Search for the cell housing the specified text and yield its [X, Y] center coordinate. 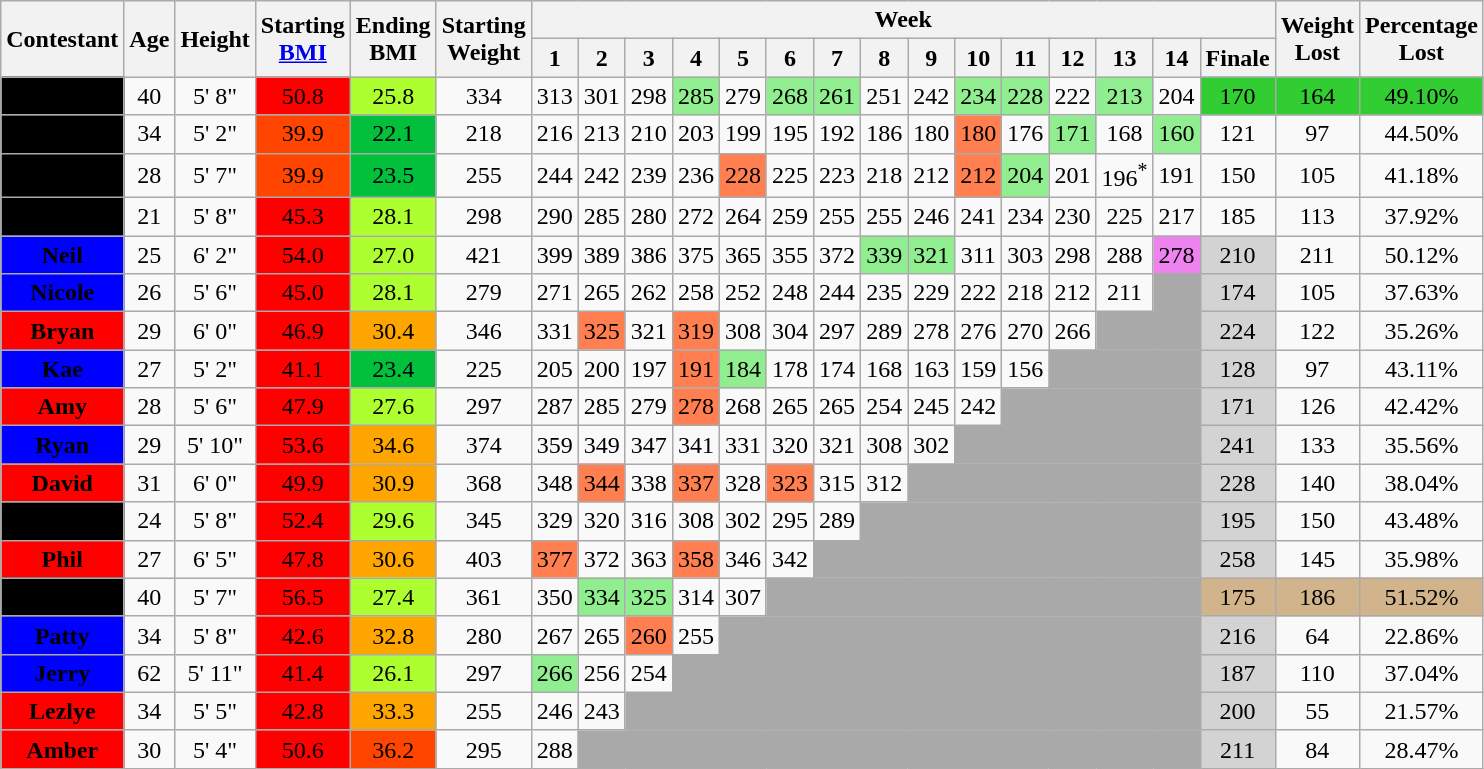
32.8 [393, 635]
10 [978, 58]
235 [884, 293]
49.10% [1422, 96]
45.3 [302, 217]
267 [554, 635]
WeightLost [1317, 39]
56.5 [302, 597]
42.6 [302, 635]
27.0 [393, 255]
Phil [62, 559]
386 [648, 255]
312 [884, 483]
374 [484, 445]
Contestant [62, 39]
Ryan [62, 445]
5' 5" [215, 711]
5 [742, 58]
156 [1026, 369]
361 [484, 597]
313 [554, 96]
260 [648, 635]
248 [790, 293]
64 [1317, 635]
47.9 [302, 407]
25 [150, 255]
23.4 [393, 369]
205 [554, 369]
140 [1317, 483]
30.4 [393, 331]
5' 10" [215, 445]
203 [696, 134]
22.1 [393, 134]
307 [742, 597]
8 [884, 58]
252 [742, 293]
301 [602, 96]
31 [150, 483]
50.6 [302, 749]
50.8 [302, 96]
328 [742, 483]
377 [554, 559]
349 [602, 445]
311 [978, 255]
303 [1026, 255]
50.12% [1422, 255]
262 [648, 293]
36.2 [393, 749]
272 [696, 217]
256 [602, 673]
185 [1238, 217]
Height [215, 39]
Lezlye [62, 711]
128 [1238, 369]
14 [1176, 58]
Julie [62, 134]
342 [790, 559]
21 [150, 217]
159 [978, 369]
192 [838, 134]
Hollie [62, 176]
271 [554, 293]
160 [1176, 134]
358 [696, 559]
Neil [62, 255]
52.4 [302, 521]
261 [838, 96]
339 [884, 255]
290 [554, 217]
Bryan [62, 331]
StartingBMI [302, 39]
35.56% [1422, 445]
Jim [62, 597]
5' 11" [215, 673]
84 [1317, 749]
28.47% [1422, 749]
30.6 [393, 559]
24 [150, 521]
230 [1072, 217]
170 [1238, 96]
126 [1317, 407]
Jez [62, 521]
224 [1238, 331]
341 [696, 445]
47.8 [302, 559]
264 [742, 217]
27.6 [393, 407]
347 [648, 445]
145 [1317, 559]
338 [648, 483]
403 [484, 559]
13 [1124, 58]
236 [696, 176]
6' 2" [215, 255]
44.50% [1422, 134]
178 [790, 369]
37.92% [1422, 217]
StartingWeight [484, 39]
359 [554, 445]
Amber [62, 749]
46.9 [302, 331]
11 [1026, 58]
33.3 [393, 711]
42.42% [1422, 407]
229 [932, 293]
6 [790, 58]
348 [554, 483]
Patty [62, 635]
27.4 [393, 597]
4 [696, 58]
121 [1238, 134]
368 [484, 483]
365 [742, 255]
163 [932, 369]
41.1 [302, 369]
12 [1072, 58]
287 [554, 407]
176 [1026, 134]
329 [554, 521]
217 [1176, 217]
53.6 [302, 445]
Isabeau [62, 217]
Age [150, 39]
315 [838, 483]
319 [696, 331]
Week [903, 20]
Nicole [62, 293]
42.8 [302, 711]
21.57% [1422, 711]
38.04% [1422, 483]
345 [484, 521]
David [62, 483]
43.11% [1422, 369]
EndingBMI [393, 39]
41.18% [1422, 176]
245 [932, 407]
304 [790, 331]
363 [648, 559]
Kae [62, 369]
Bill [62, 96]
375 [696, 255]
6' 5" [215, 559]
Amy [62, 407]
199 [742, 134]
314 [696, 597]
Jerry [62, 673]
35.26% [1422, 331]
45.0 [302, 293]
113 [1317, 217]
1 [554, 58]
421 [484, 255]
110 [1317, 673]
270 [1026, 331]
PercentageLost [1422, 39]
197 [648, 369]
239 [648, 176]
35.98% [1422, 559]
29.6 [393, 521]
243 [602, 711]
9 [932, 58]
49.9 [302, 483]
164 [1317, 96]
51.52% [1422, 597]
337 [696, 483]
316 [648, 521]
Finale [1238, 58]
54.0 [302, 255]
34.6 [393, 445]
389 [602, 255]
25.8 [393, 96]
7 [838, 58]
122 [1317, 331]
399 [554, 255]
251 [884, 96]
26.1 [393, 673]
355 [790, 255]
187 [1238, 673]
30.9 [393, 483]
175 [1238, 597]
30 [150, 749]
23.5 [393, 176]
41.4 [302, 673]
37.63% [1422, 293]
3 [648, 58]
323 [790, 483]
223 [838, 176]
259 [790, 217]
196* [1124, 176]
344 [602, 483]
2 [602, 58]
62 [150, 673]
276 [978, 331]
201 [1072, 176]
133 [1317, 445]
350 [554, 597]
55 [1317, 711]
5' 4" [215, 749]
37.04% [1422, 673]
43.48% [1422, 521]
22.86% [1422, 635]
184 [742, 369]
26 [150, 293]
